Extract the [X, Y] coordinate from the center of the cell holding the provided text.  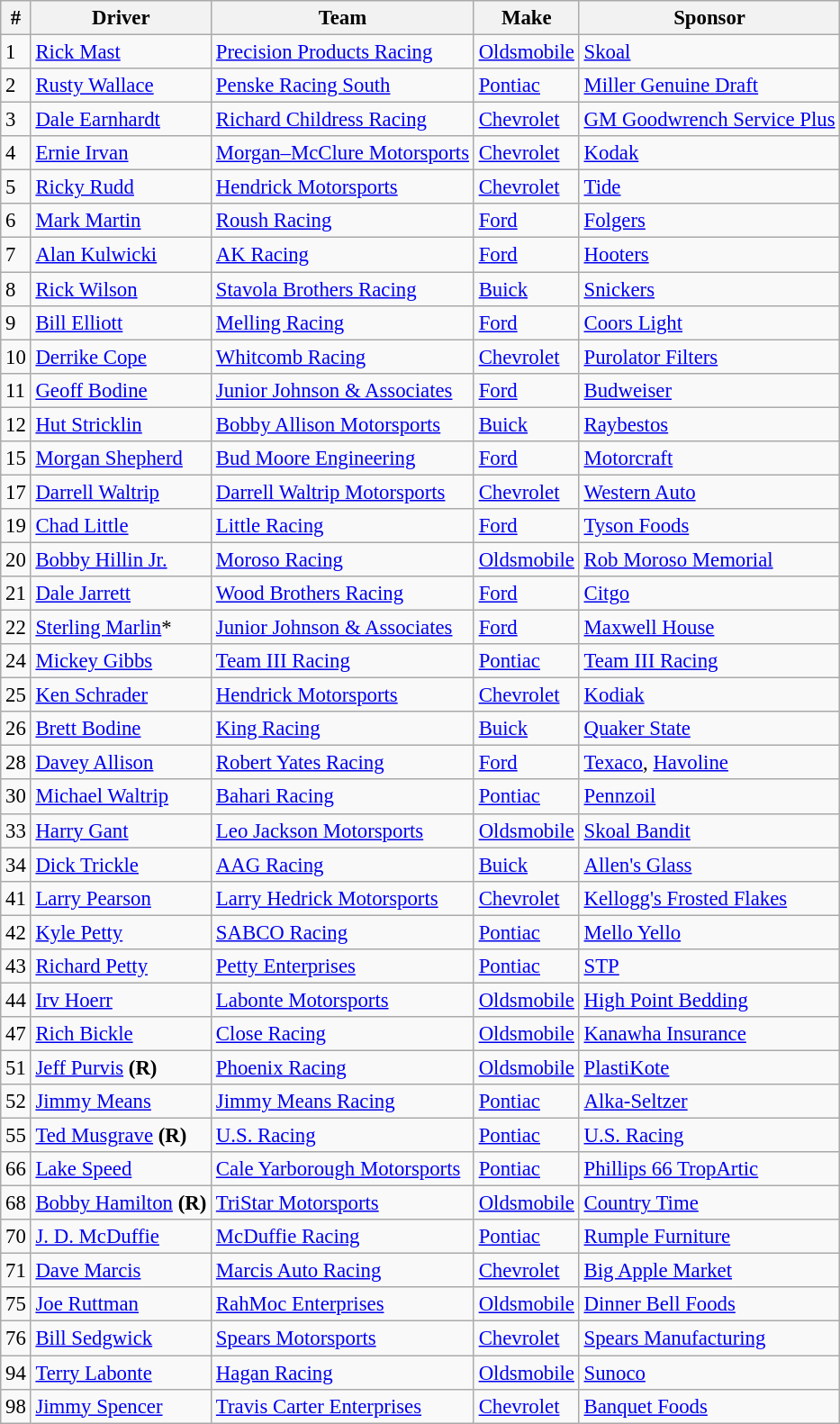
Bill Elliott [121, 322]
Rumple Furniture [709, 1237]
Darrell Waltrip Motorsports [343, 492]
Wood Brothers Racing [343, 594]
Snickers [709, 289]
47 [16, 1034]
Phoenix Racing [343, 1067]
Motorcraft [709, 458]
Terry Labonte [121, 1373]
Ricky Rudd [121, 187]
42 [16, 932]
Jimmy Spencer [121, 1406]
Kyle Petty [121, 932]
7 [16, 255]
8 [16, 289]
Michael Waltrip [121, 797]
75 [16, 1305]
21 [16, 594]
15 [16, 458]
Moroso Racing [343, 559]
Geoff Bodine [121, 390]
Ernie Irvan [121, 153]
Brett Bodine [121, 729]
Leo Jackson Motorsports [343, 830]
51 [16, 1067]
Little Racing [343, 526]
Rusty Wallace [121, 86]
43 [16, 966]
22 [16, 628]
76 [16, 1338]
Sterling Marlin* [121, 628]
Precision Products Racing [343, 52]
71 [16, 1271]
94 [16, 1373]
Chad Little [121, 526]
Petty Enterprises [343, 966]
Derrike Cope [121, 357]
Phillips 66 TropArtic [709, 1169]
Joe Ruttman [121, 1305]
AAG Racing [343, 865]
Bobby Hillin Jr. [121, 559]
24 [16, 661]
Rich Bickle [121, 1034]
Tide [709, 187]
20 [16, 559]
Skoal Bandit [709, 830]
34 [16, 865]
Bud Moore Engineering [343, 458]
Morgan Shepherd [121, 458]
44 [16, 1000]
17 [16, 492]
High Point Bedding [709, 1000]
Raybestos [709, 424]
Bobby Allison Motorsports [343, 424]
Larry Hedrick Motorsports [343, 898]
Team [343, 18]
12 [16, 424]
Alan Kulwicki [121, 255]
Richard Petty [121, 966]
Mark Martin [121, 221]
Maxwell House [709, 628]
Mello Yello [709, 932]
19 [16, 526]
Darrell Waltrip [121, 492]
Sponsor [709, 18]
Driver [121, 18]
Marcis Auto Racing [343, 1271]
Kodiak [709, 695]
Kodak [709, 153]
Spears Motorsports [343, 1338]
Morgan–McClure Motorsports [343, 153]
AK Racing [343, 255]
Cale Yarborough Motorsports [343, 1169]
Miller Genuine Draft [709, 86]
66 [16, 1169]
Ted Musgrave (R) [121, 1136]
Western Auto [709, 492]
Purolator Filters [709, 357]
Texaco, Havoline [709, 763]
Jeff Purvis (R) [121, 1067]
Budweiser [709, 390]
Dave Marcis [121, 1271]
25 [16, 695]
30 [16, 797]
Banquet Foods [709, 1406]
26 [16, 729]
Penske Racing South [343, 86]
Dick Trickle [121, 865]
Whitcomb Racing [343, 357]
5 [16, 187]
Stavola Brothers Racing [343, 289]
Sunoco [709, 1373]
Lake Speed [121, 1169]
Rick Mast [121, 52]
J. D. McDuffie [121, 1237]
Kanawha Insurance [709, 1034]
4 [16, 153]
Kellogg's Frosted Flakes [709, 898]
Tyson Foods [709, 526]
King Racing [343, 729]
Irv Hoerr [121, 1000]
98 [16, 1406]
Ken Schrader [121, 695]
PlastiKote [709, 1067]
Rick Wilson [121, 289]
Hooters [709, 255]
Richard Childress Racing [343, 120]
Jimmy Means Racing [343, 1102]
3 [16, 120]
Coors Light [709, 322]
Labonte Motorsports [343, 1000]
Alka-Seltzer [709, 1102]
Dale Earnhardt [121, 120]
Hut Stricklin [121, 424]
Dinner Bell Foods [709, 1305]
Robert Yates Racing [343, 763]
Big Apple Market [709, 1271]
Rob Moroso Memorial [709, 559]
Close Racing [343, 1034]
33 [16, 830]
STP [709, 966]
SABCO Racing [343, 932]
Bahari Racing [343, 797]
Skoal [709, 52]
Harry Gant [121, 830]
McDuffie Racing [343, 1237]
Allen's Glass [709, 865]
Larry Pearson [121, 898]
Citgo [709, 594]
Folgers [709, 221]
Quaker State [709, 729]
70 [16, 1237]
Bill Sedgwick [121, 1338]
RahMoc Enterprises [343, 1305]
2 [16, 86]
Roush Racing [343, 221]
Travis Carter Enterprises [343, 1406]
68 [16, 1203]
Jimmy Means [121, 1102]
Hagan Racing [343, 1373]
GM Goodwrench Service Plus [709, 120]
Make [526, 18]
52 [16, 1102]
55 [16, 1136]
1 [16, 52]
Spears Manufacturing [709, 1338]
11 [16, 390]
Melling Racing [343, 322]
Dale Jarrett [121, 594]
# [16, 18]
Davey Allison [121, 763]
28 [16, 763]
6 [16, 221]
Pennzoil [709, 797]
10 [16, 357]
Mickey Gibbs [121, 661]
Bobby Hamilton (R) [121, 1203]
9 [16, 322]
TriStar Motorsports [343, 1203]
Country Time [709, 1203]
41 [16, 898]
